From the cell containing the given text, extract its center point as (x, y) coordinate. 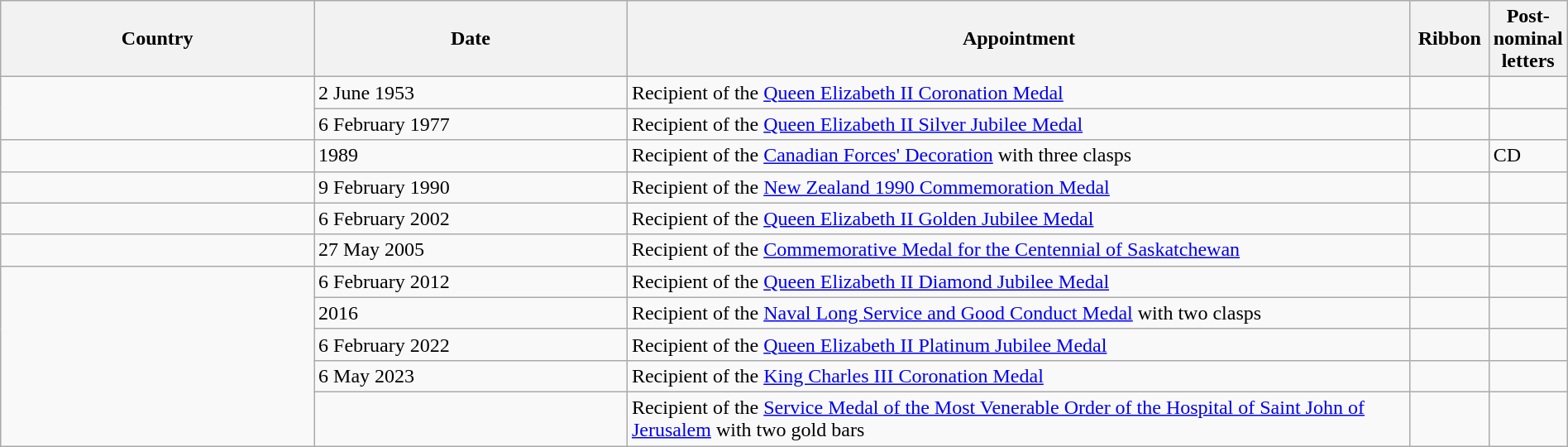
Post-nominal letters (1528, 39)
Recipient of the Naval Long Service and Good Conduct Medal with two clasps (1019, 313)
27 May 2005 (471, 250)
Appointment (1019, 39)
9 February 1990 (471, 187)
Recipient of the Queen Elizabeth II Golden Jubilee Medal (1019, 219)
Recipient of the Queen Elizabeth II Diamond Jubilee Medal (1019, 281)
Recipient of the Queen Elizabeth II Coronation Medal (1019, 93)
Recipient of the New Zealand 1990 Commemoration Medal (1019, 187)
6 February 2022 (471, 344)
Recipient of the Service Medal of the Most Venerable Order of the Hospital of Saint John of Jerusalem with two gold bars (1019, 419)
Country (157, 39)
Recipient of the Commemorative Medal for the Centennial of Saskatchewan (1019, 250)
Recipient of the King Charles III Coronation Medal (1019, 376)
Recipient of the Canadian Forces' Decoration with three clasps (1019, 156)
Ribbon (1449, 39)
1989 (471, 156)
6 February 2012 (471, 281)
Recipient of the Queen Elizabeth II Platinum Jubilee Medal (1019, 344)
2016 (471, 313)
6 May 2023 (471, 376)
CD (1528, 156)
Date (471, 39)
Recipient of the Queen Elizabeth II Silver Jubilee Medal (1019, 124)
6 February 2002 (471, 219)
2 June 1953 (471, 93)
6 February 1977 (471, 124)
